Capture the cell that displays the provided text and extract its [X, Y] central coordinate. 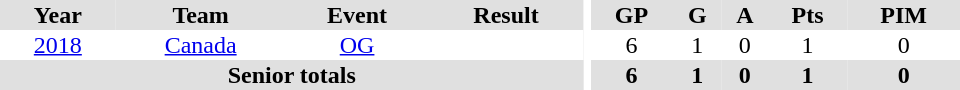
A [745, 15]
G [698, 15]
Senior totals [292, 75]
PIM [904, 15]
Pts [808, 15]
Year [58, 15]
OG [358, 45]
Event [358, 15]
2018 [58, 45]
Result [506, 15]
GP [631, 15]
Team [201, 15]
Canada [201, 45]
